For the text-containing cell, return its midpoint in (x, y) coordinate format. 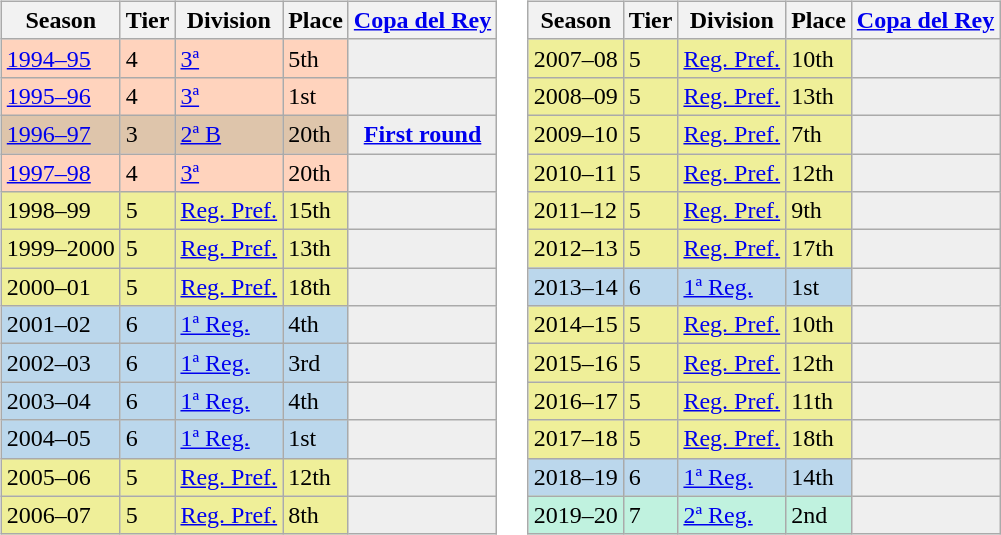
3 (148, 134)
17th (819, 249)
2017–18 (576, 439)
2002–03 (60, 363)
7th (819, 134)
2004–05 (60, 439)
3rd (316, 363)
2000–01 (60, 287)
2011–12 (576, 211)
15th (316, 211)
9th (819, 211)
1994–95 (60, 58)
2018–19 (576, 477)
5th (316, 58)
2014–15 (576, 325)
2013–14 (576, 287)
2003–04 (60, 401)
7 (650, 515)
14th (819, 477)
1996–97 (60, 134)
2007–08 (576, 58)
2008–09 (576, 96)
First round (422, 134)
2nd (819, 515)
2012–13 (576, 249)
1999–2000 (60, 249)
2015–16 (576, 363)
2005–06 (60, 477)
2ª B (229, 134)
2006–07 (60, 515)
1997–98 (60, 173)
2010–11 (576, 173)
2019–20 (576, 515)
2001–02 (60, 325)
2016–17 (576, 401)
1995–96 (60, 96)
2ª Reg. (732, 515)
1998–99 (60, 211)
8th (316, 515)
2009–10 (576, 134)
11th (819, 401)
